Find where the given text appears and provide that cell's center as (X, Y) coordinate. 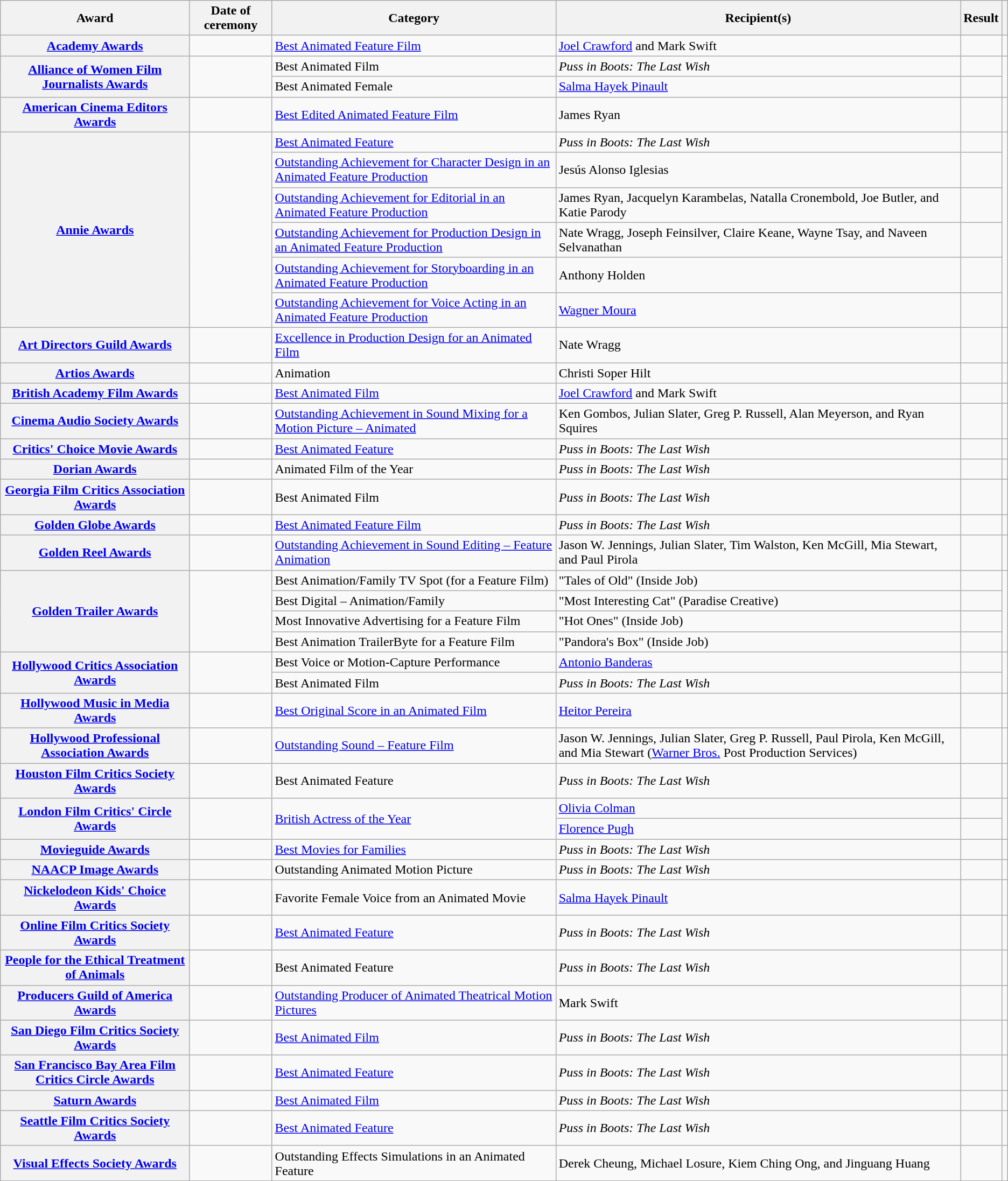
Outstanding Achievement in Sound Editing – Feature Animation (414, 552)
San Diego Film Critics Society Awards (95, 1038)
James Ryan (758, 114)
Ken Gombos, Julian Slater, Greg P. Russell, Alan Meyerson, and Ryan Squires (758, 421)
Category (414, 18)
Hollywood Professional Association Awards (95, 745)
Best Animation/Family TV Spot (for a Feature Film) (414, 580)
Wagner Moura (758, 310)
Dorian Awards (95, 469)
Outstanding Achievement for Editorial in an Animated Feature Production (414, 205)
Mark Swift (758, 1002)
People for the Ethical Treatment of Animals (95, 968)
Anthony Holden (758, 275)
Best Movies for Families (414, 849)
Nate Wragg (758, 345)
Jason W. Jennings, Julian Slater, Tim Walston, Ken McGill, Mia Stewart, and Paul Pirola (758, 552)
Christi Soper Hilt (758, 373)
Outstanding Achievement in Sound Mixing for a Motion Picture – Animated (414, 421)
Golden Trailer Awards (95, 611)
Outstanding Achievement for Character Design in an Animated Feature Production (414, 170)
Best Edited Animated Feature Film (414, 114)
Antonio Banderas (758, 662)
Best Original Score in an Animated Film (414, 711)
Result (981, 18)
Best Animated Female (414, 87)
Georgia Film Critics Association Awards (95, 497)
Award (95, 18)
Nickelodeon Kids' Choice Awards (95, 898)
Nate Wragg, Joseph Feinsilver, Claire Keane, Wayne Tsay, and Naveen Selvanathan (758, 240)
Houston Film Critics Society Awards (95, 781)
Golden Reel Awards (95, 552)
Jesús Alonso Iglesias (758, 170)
Cinema Audio Society Awards (95, 421)
Heitor Pereira (758, 711)
NAACP Image Awards (95, 870)
San Francisco Bay Area Film Critics Circle Awards (95, 1072)
Best Animation TrailerByte for a Feature Film (414, 642)
British Academy Film Awards (95, 393)
Best Voice or Motion-Capture Performance (414, 662)
Date of ceremony (230, 18)
Animated Film of the Year (414, 469)
Outstanding Achievement for Production Design in an Animated Feature Production (414, 240)
Golden Globe Awards (95, 525)
Outstanding Effects Simulations in an Animated Feature (414, 1163)
Jason W. Jennings, Julian Slater, Greg P. Russell, Paul Pirola, Ken McGill, and Mia Stewart (Warner Bros. Post Production Services) (758, 745)
Outstanding Producer of Animated Theatrical Motion Pictures (414, 1002)
London Film Critics' Circle Awards (95, 819)
Outstanding Achievement for Voice Acting in an Animated Feature Production (414, 310)
Excellence in Production Design for an Animated Film (414, 345)
Online Film Critics Society Awards (95, 932)
Critics' Choice Movie Awards (95, 449)
"Tales of Old" (Inside Job) (758, 580)
Olivia Colman (758, 809)
Recipient(s) (758, 18)
Hollywood Music in Media Awards (95, 711)
Most Innovative Advertising for a Feature Film (414, 621)
Academy Awards (95, 46)
Animation (414, 373)
"Most Interesting Cat" (Paradise Creative) (758, 601)
Outstanding Animated Motion Picture (414, 870)
Annie Awards (95, 229)
Derek Cheung, Michael Losure, Kiem Ching Ong, and Jinguang Huang (758, 1163)
Movieguide Awards (95, 849)
Alliance of Women Film Journalists Awards (95, 76)
Hollywood Critics Association Awards (95, 672)
Outstanding Sound – Feature Film (414, 745)
Saturn Awards (95, 1100)
Producers Guild of America Awards (95, 1002)
Artios Awards (95, 373)
Favorite Female Voice from an Animated Movie (414, 898)
Best Digital – Animation/Family (414, 601)
Visual Effects Society Awards (95, 1163)
Florence Pugh (758, 829)
James Ryan, Jacquelyn Karambelas, Natalla Cronembold, Joe Butler, and Katie Parody (758, 205)
Seattle Film Critics Society Awards (95, 1128)
"Pandora's Box" (Inside Job) (758, 642)
Outstanding Achievement for Storyboarding in an Animated Feature Production (414, 275)
American Cinema Editors Awards (95, 114)
Art Directors Guild Awards (95, 345)
"Hot Ones" (Inside Job) (758, 621)
British Actress of the Year (414, 819)
